From the cell containing the given text, extract its center point as (X, Y) coordinate. 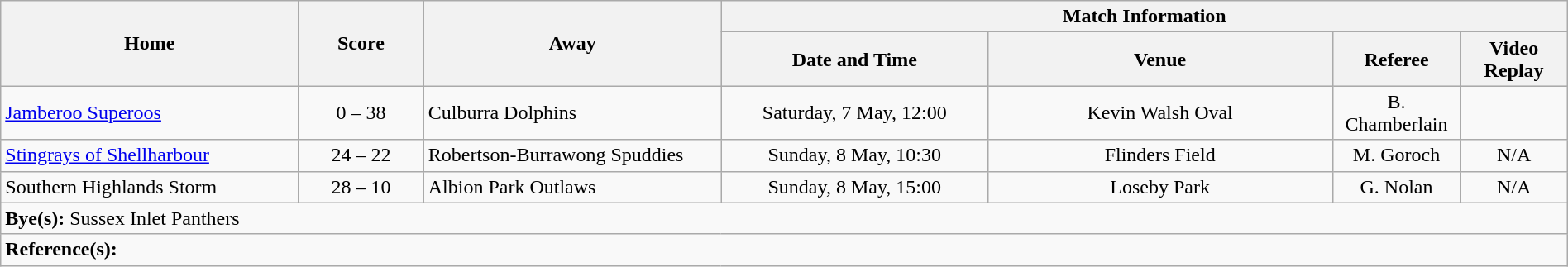
Flinders Field (1159, 155)
Albion Park Outlaws (572, 187)
B. Chamberlain (1396, 112)
Video Replay (1513, 60)
Reference(s): (784, 250)
Away (572, 43)
Date and Time (854, 60)
Venue (1159, 60)
Jamberoo Superoos (150, 112)
Saturday, 7 May, 12:00 (854, 112)
Kevin Walsh Oval (1159, 112)
Southern Highlands Storm (150, 187)
Sunday, 8 May, 15:00 (854, 187)
Sunday, 8 May, 10:30 (854, 155)
0 – 38 (361, 112)
Home (150, 43)
Culburra Dolphins (572, 112)
Match Information (1145, 17)
Robertson-Burrawong Spuddies (572, 155)
Loseby Park (1159, 187)
Referee (1396, 60)
24 – 22 (361, 155)
Bye(s): Sussex Inlet Panthers (784, 218)
G. Nolan (1396, 187)
M. Goroch (1396, 155)
Score (361, 43)
Stingrays of Shellharbour (150, 155)
28 – 10 (361, 187)
